Identify which cell holds the provided text, then report its [X, Y] central coordinate. 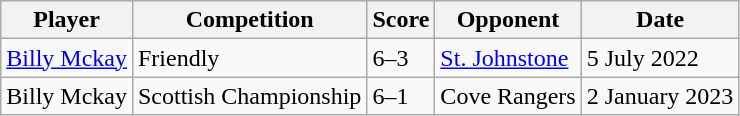
Player [67, 20]
5 July 2022 [660, 58]
2 January 2023 [660, 96]
Competition [249, 20]
Score [401, 20]
Cove Rangers [508, 96]
6–1 [401, 96]
6–3 [401, 58]
Scottish Championship [249, 96]
St. Johnstone [508, 58]
Date [660, 20]
Opponent [508, 20]
Friendly [249, 58]
